Search for the cell housing the specified text and yield its [x, y] center coordinate. 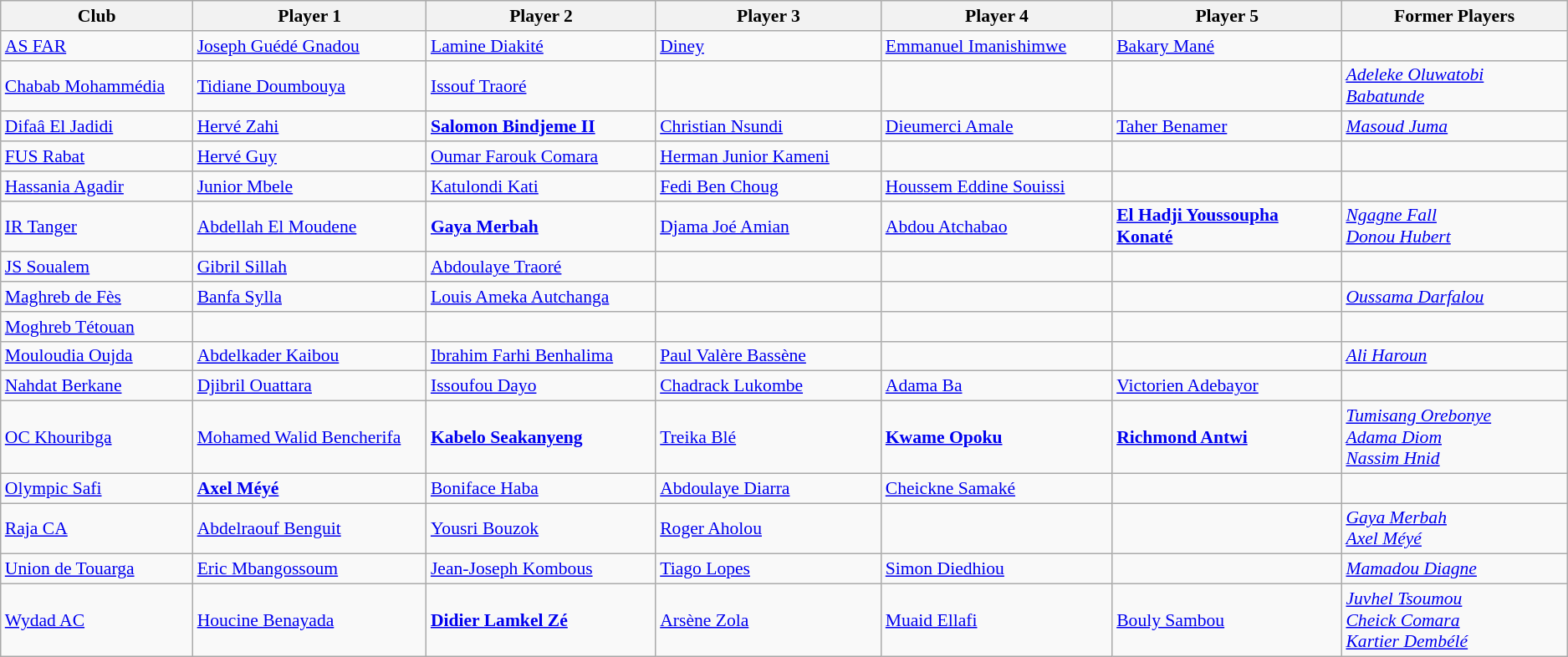
Kwame Opoku [997, 438]
JS Soualem [97, 267]
Axel Méyé [309, 488]
Boniface Haba [541, 488]
Tidiane Doumbouya [309, 85]
Difaâ El Jadidi [97, 127]
Paul Valère Bassène [769, 356]
Issoufou Dayo [541, 386]
Adeleke Oluwatobi Babatunde [1453, 85]
Djama Joé Amian [769, 226]
Adama Ba [997, 386]
Tumisang Orebonye Adama Diom Nassim Hnid [1453, 438]
Bakary Mané [1227, 46]
Fedi Ben Choug [769, 186]
Mouloudia Oujda [97, 356]
Houssem Eddine Souissi [997, 186]
Gaya Merbah [541, 226]
Player 1 [309, 16]
Roger Aholou [769, 528]
Abdelraouf Benguit [309, 528]
Hassania Agadir [97, 186]
AS FAR [97, 46]
Jean-Joseph Kombous [541, 569]
Maghreb de Fès [97, 297]
Dieumerci Amale [997, 127]
Diney [769, 46]
Masoud Juma [1453, 127]
Olympic Safi [97, 488]
Former Players [1453, 16]
Christian Nsundi [769, 127]
Ali Haroun [1453, 356]
Mohamed Walid Bencherifa [309, 438]
Richmond Antwi [1227, 438]
Player 4 [997, 16]
Djibril Ouattara [309, 386]
Abdellah El Moudene [309, 226]
Junior Mbele [309, 186]
Club [97, 16]
Simon Diedhiou [997, 569]
Joseph Guédé Gnadou [309, 46]
Issouf Traoré [541, 85]
Wydad AC [97, 620]
Chabab Mohammédia [97, 85]
Lamine Diakité [541, 46]
Abdou Atchabao [997, 226]
OC Khouribga [97, 438]
Chadrack Lukombe [769, 386]
Muaid Ellafi [997, 620]
Houcine Benayada [309, 620]
Player 5 [1227, 16]
Katulondi Kati [541, 186]
Hervé Zahi [309, 127]
Moghreb Tétouan [97, 327]
Taher Benamer [1227, 127]
Hervé Guy [309, 156]
Oumar Farouk Comara [541, 156]
Ibrahim Farhi Benhalima [541, 356]
Mamadou Diagne [1453, 569]
Salomon Bindjeme II [541, 127]
Didier Lamkel Zé [541, 620]
Raja CA [97, 528]
Arsène Zola [769, 620]
Abdoulaye Traoré [541, 267]
Yousri Bouzok [541, 528]
El Hadji Youssoupha Konaté [1227, 226]
Nahdat Berkane [97, 386]
Victorien Adebayor [1227, 386]
Gibril Sillah [309, 267]
Bouly Sambou [1227, 620]
Union de Touarga [97, 569]
Eric Mbangossoum [309, 569]
Player 2 [541, 16]
Player 3 [769, 16]
Gaya Merbah Axel Méyé [1453, 528]
FUS Rabat [97, 156]
Abdoulaye Diarra [769, 488]
Abdelkader Kaibou [309, 356]
IR Tanger [97, 226]
Ngagne Fall Donou Hubert [1453, 226]
Oussama Darfalou [1453, 297]
Juvhel Tsoumou Cheick Comara Kartier Dembélé [1453, 620]
Herman Junior Kameni [769, 156]
Louis Ameka Autchanga [541, 297]
Cheickne Samaké [997, 488]
Kabelo Seakanyeng [541, 438]
Emmanuel Imanishimwe [997, 46]
Treika Blé [769, 438]
Banfa Sylla [309, 297]
Tiago Lopes [769, 569]
